Locate the cell with the specified text and output its [x, y] center coordinate. 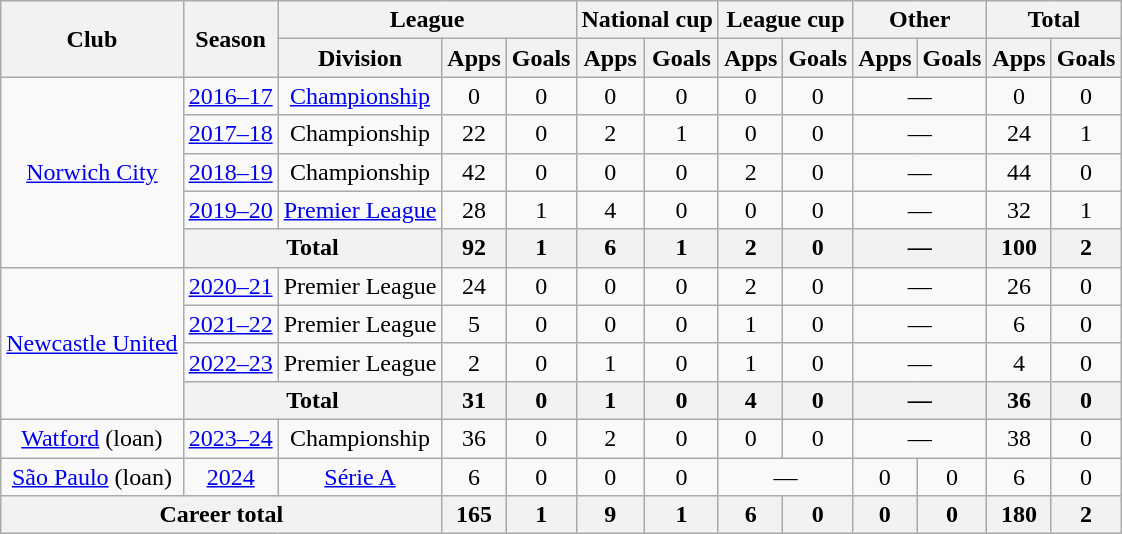
2019–20 [230, 210]
Division [360, 58]
League [427, 20]
2018–19 [230, 172]
32 [1019, 210]
2024 [230, 477]
2016–17 [230, 96]
Norwich City [92, 172]
26 [1019, 286]
165 [474, 515]
42 [474, 172]
Watford (loan) [92, 438]
38 [1019, 438]
Career total [222, 515]
44 [1019, 172]
2021–22 [230, 324]
Série A [360, 477]
22 [474, 134]
2023–24 [230, 438]
League cup [785, 20]
180 [1019, 515]
Club [92, 39]
2017–18 [230, 134]
São Paulo (loan) [92, 477]
28 [474, 210]
5 [474, 324]
Other [920, 20]
Season [230, 39]
92 [474, 248]
100 [1019, 248]
31 [474, 400]
National cup [647, 20]
2022–23 [230, 362]
2020–21 [230, 286]
9 [610, 515]
Newcastle United [92, 343]
